Detect which cell encompasses the target text, then output its (x, y) center coordinate. 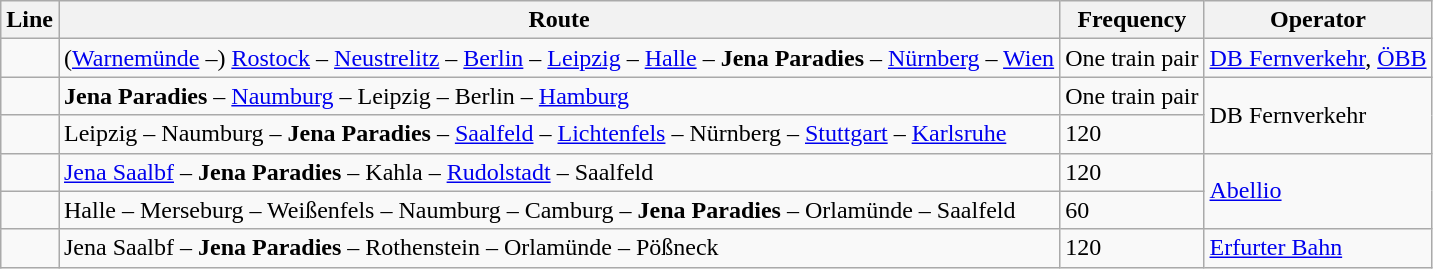
Line (30, 20)
Abellio (1318, 191)
60 (1132, 210)
DB Fernverkehr (1318, 115)
Frequency (1132, 20)
Jena Saalbf – Jena Paradies – Rothenstein – Orlamünde – Pößneck (558, 248)
Leipzig – Naumburg – Jena Paradies – Saalfeld – Lichtenfels – Nürnberg – Stuttgart – Karlsruhe (558, 134)
Route (558, 20)
Jena Paradies – Naumburg – Leipzig – Berlin – Hamburg (558, 96)
Operator (1318, 20)
Halle – Merseburg – Weißenfels – Naumburg – Camburg – Jena Paradies – Orlamünde – Saalfeld (558, 210)
(Warnemünde –) Rostock – Neustrelitz – Berlin – Leipzig – Halle – Jena Paradies – Nürnberg – Wien (558, 58)
Erfurter Bahn (1318, 248)
DB Fernverkehr, ÖBB (1318, 58)
Jena Saalbf – Jena Paradies – Kahla – Rudolstadt – Saalfeld (558, 172)
